Return [x, y] of the center of cell containing provided text 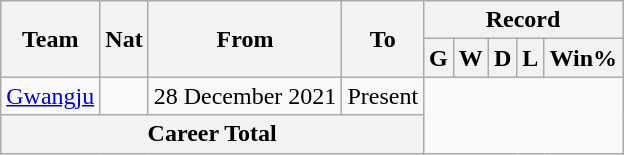
G [439, 58]
L [530, 58]
Nat [124, 39]
Gwangju [50, 96]
To [383, 39]
Team [50, 39]
D [502, 58]
Career Total [212, 134]
W [470, 58]
Win% [584, 58]
28 December 2021 [245, 96]
Present [383, 96]
From [245, 39]
Record [524, 20]
